Scan for the cell matching the given text and deliver its [X, Y] coordinate at center. 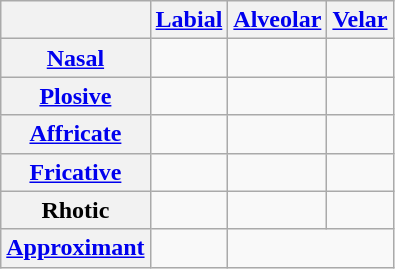
Approximant [76, 248]
Velar [360, 20]
Alveolar [278, 20]
Labial [189, 20]
Fricative [76, 172]
Affricate [76, 134]
Rhotic [76, 210]
Plosive [76, 96]
Nasal [76, 58]
